Identify which cell holds the provided text, then report its [x, y] central coordinate. 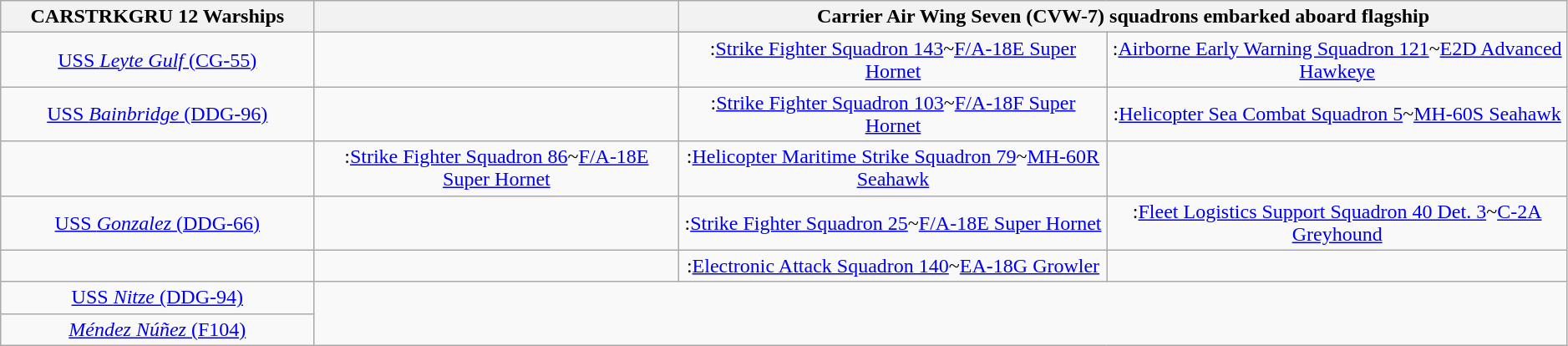
:Helicopter Maritime Strike Squadron 79~MH-60R Seahawk [893, 169]
Carrier Air Wing Seven (CVW-7) squadrons embarked aboard flagship [1123, 17]
USS Gonzalez (DDG-66) [157, 222]
:Airborne Early Warning Squadron 121~E2D Advanced Hawkeye [1337, 60]
:Strike Fighter Squadron 143~F/A-18E Super Hornet [893, 60]
:Strike Fighter Squadron 25~F/A-18E Super Hornet [893, 222]
:Strike Fighter Squadron 86~F/A-18E Super Hornet [496, 169]
:Fleet Logistics Support Squadron 40 Det. 3~C-2A Greyhound [1337, 222]
USS Bainbridge (DDG-96) [157, 114]
:Strike Fighter Squadron 103~F/A-18F Super Hornet [893, 114]
USS Nitze (DDG-94) [157, 298]
:Electronic Attack Squadron 140~EA-18G Growler [893, 266]
USS Leyte Gulf (CG-55) [157, 60]
:Helicopter Sea Combat Squadron 5~MH-60S Seahawk [1337, 114]
CARSTRKGRU 12 Warships [157, 17]
Méndez Núñez (F104) [157, 329]
